Detect which cell encompasses the target text, then output its (x, y) center coordinate. 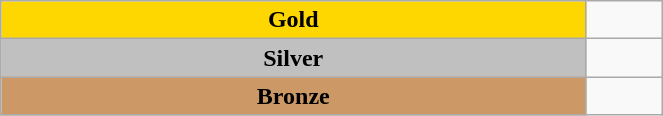
Silver (294, 58)
Bronze (294, 96)
Gold (294, 20)
